Return the [X, Y] coordinate for the center point of the cell that contains the specified text.  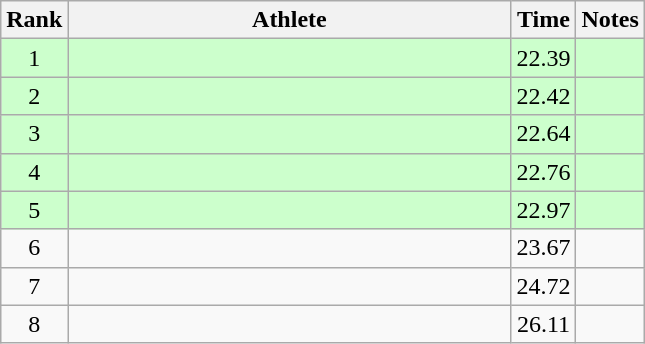
2 [34, 96]
8 [34, 324]
4 [34, 172]
5 [34, 210]
23.67 [544, 248]
Athlete [290, 20]
7 [34, 286]
22.64 [544, 134]
22.76 [544, 172]
22.42 [544, 96]
Time [544, 20]
1 [34, 58]
26.11 [544, 324]
Notes [610, 20]
22.39 [544, 58]
6 [34, 248]
Rank [34, 20]
3 [34, 134]
24.72 [544, 286]
22.97 [544, 210]
